Pinpoint the cell where the given text exists, returning its [X, Y] midpoint coordinate. 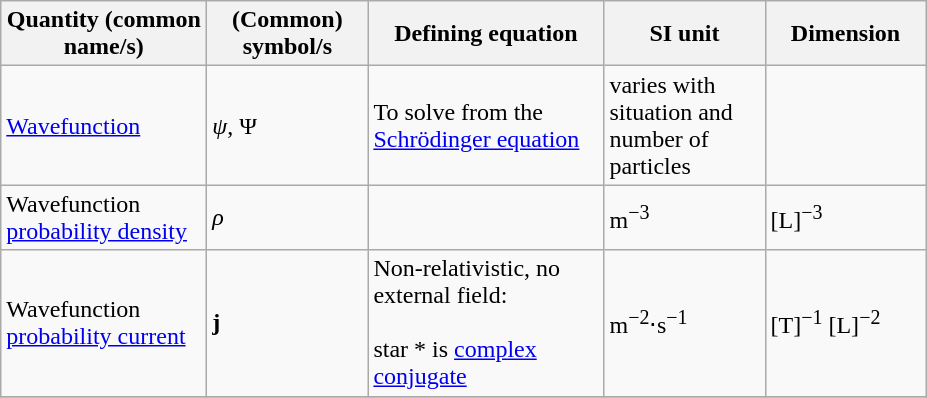
[T]−1 [L]−2 [846, 323]
Wavefunction probability current [104, 323]
ρ [288, 218]
(Common) symbol/s [288, 34]
j [288, 323]
SI unit [684, 34]
m−3 [684, 218]
Defining equation [486, 34]
ψ, Ψ [288, 126]
Quantity (common name/s) [104, 34]
Dimension [846, 34]
Non-relativistic, no external field:star * is complex conjugate [486, 323]
Wavefunction [104, 126]
[L]−3 [846, 218]
Wavefunction probability density [104, 218]
To solve from the Schrödinger equation [486, 126]
varies with situation and number of particles [684, 126]
m−2⋅s−1 [684, 323]
